Provide the [x, y] coordinate of the cell's center where the given text is located.  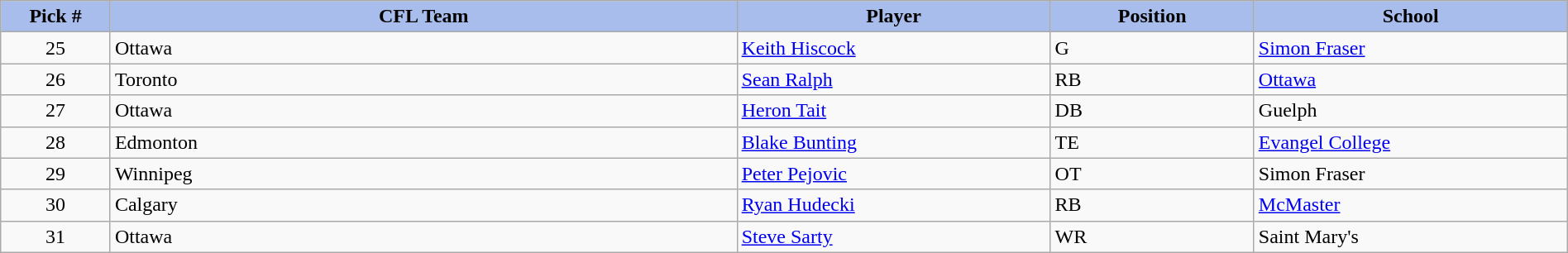
Saint Mary's [1411, 236]
G [1152, 48]
Pick # [56, 17]
Heron Tait [893, 111]
Sean Ralph [893, 79]
27 [56, 111]
School [1411, 17]
Ryan Hudecki [893, 205]
Toronto [423, 79]
28 [56, 142]
26 [56, 79]
Keith Hiscock [893, 48]
TE [1152, 142]
30 [56, 205]
DB [1152, 111]
25 [56, 48]
29 [56, 174]
Steve Sarty [893, 236]
Calgary [423, 205]
Winnipeg [423, 174]
McMaster [1411, 205]
Peter Pejovic [893, 174]
CFL Team [423, 17]
Edmonton [423, 142]
OT [1152, 174]
Guelph [1411, 111]
Player [893, 17]
Evangel College [1411, 142]
WR [1152, 236]
Position [1152, 17]
Blake Bunting [893, 142]
31 [56, 236]
